Find where the given text appears and provide that cell's center as [X, Y] coordinate. 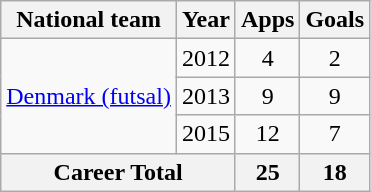
Goals [335, 20]
25 [267, 172]
National team [89, 20]
Career Total [118, 172]
Apps [267, 20]
7 [335, 134]
2012 [206, 58]
2013 [206, 96]
Denmark (futsal) [89, 96]
2 [335, 58]
4 [267, 58]
18 [335, 172]
Year [206, 20]
2015 [206, 134]
12 [267, 134]
